Locate the cell with the specified text and output its [x, y] center coordinate. 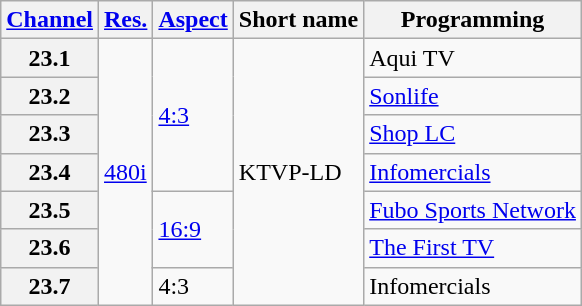
Programming [473, 20]
Short name [298, 20]
23.4 [50, 172]
The First TV [473, 248]
16:9 [193, 229]
Aspect [193, 20]
Channel [50, 20]
23.5 [50, 210]
Fubo Sports Network [473, 210]
23.7 [50, 286]
KTVP-LD [298, 172]
Aqui TV [473, 58]
Sonlife [473, 96]
23.2 [50, 96]
Res. [126, 20]
23.6 [50, 248]
23.3 [50, 134]
480i [126, 172]
23.1 [50, 58]
Shop LC [473, 134]
